Detect which cell encompasses the target text, then output its (x, y) center coordinate. 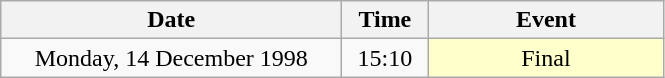
Monday, 14 December 1998 (172, 58)
15:10 (385, 58)
Time (385, 20)
Event (546, 20)
Date (172, 20)
Final (546, 58)
